Return (X, Y) of the center of cell containing provided text 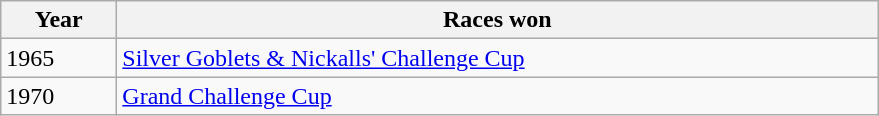
Silver Goblets & Nickalls' Challenge Cup (498, 58)
Races won (498, 20)
1970 (59, 96)
Grand Challenge Cup (498, 96)
1965 (59, 58)
Year (59, 20)
